Find where the given text appears and provide that cell's center as [x, y] coordinate. 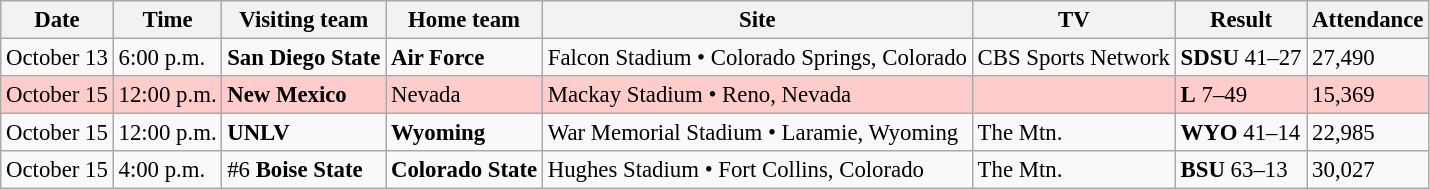
Air Force [464, 58]
CBS Sports Network [1074, 58]
Falcon Stadium • Colorado Springs, Colorado [757, 58]
27,490 [1368, 58]
6:00 p.m. [168, 58]
Mackay Stadium • Reno, Nevada [757, 95]
War Memorial Stadium • Laramie, Wyoming [757, 133]
Wyoming [464, 133]
Colorado State [464, 170]
BSU 63–13 [1241, 170]
15,369 [1368, 95]
Date [57, 20]
San Diego State [304, 58]
Hughes Stadium • Fort Collins, Colorado [757, 170]
22,985 [1368, 133]
Time [168, 20]
New Mexico [304, 95]
WYO 41–14 [1241, 133]
30,027 [1368, 170]
Attendance [1368, 20]
Result [1241, 20]
TV [1074, 20]
SDSU 41–27 [1241, 58]
UNLV [304, 133]
4:00 p.m. [168, 170]
Home team [464, 20]
L 7–49 [1241, 95]
Site [757, 20]
October 13 [57, 58]
Visiting team [304, 20]
Nevada [464, 95]
#6 Boise State [304, 170]
